Return (X, Y) of the center of cell containing provided text 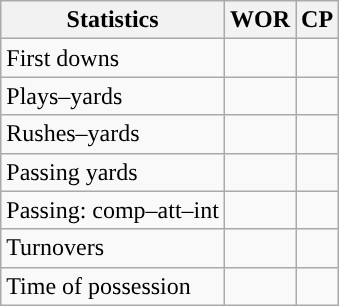
CP (318, 20)
Passing yards (113, 172)
First downs (113, 58)
WOR (260, 20)
Statistics (113, 20)
Plays–yards (113, 96)
Rushes–yards (113, 134)
Turnovers (113, 248)
Passing: comp–att–int (113, 210)
Time of possession (113, 286)
